For the text-containing cell, return its midpoint in (x, y) coordinate format. 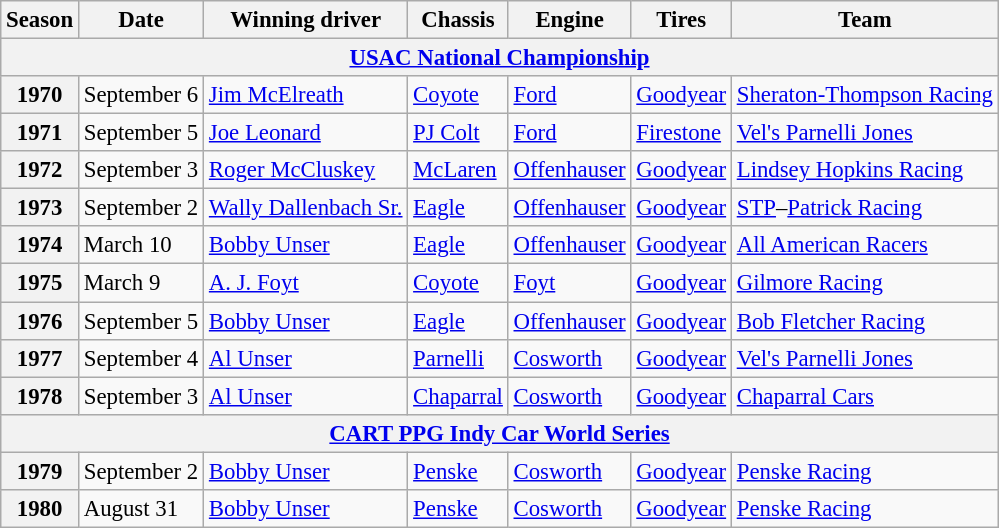
1980 (40, 509)
A. J. Foyt (306, 283)
CART PPG Indy Car World Series (500, 433)
McLaren (458, 170)
All American Racers (864, 245)
Lindsey Hopkins Racing (864, 170)
Wally Dallenbach Sr. (306, 208)
1976 (40, 321)
Chassis (458, 20)
September 4 (140, 358)
1970 (40, 95)
1975 (40, 283)
Roger McCluskey (306, 170)
Joe Leonard (306, 133)
PJ Colt (458, 133)
September 6 (140, 95)
Chaparral Cars (864, 396)
Winning driver (306, 20)
March 9 (140, 283)
Season (40, 20)
1971 (40, 133)
1978 (40, 396)
Date (140, 20)
1979 (40, 471)
Team (864, 20)
Parnelli (458, 358)
Jim McElreath (306, 95)
Engine (570, 20)
1974 (40, 245)
Sheraton-Thompson Racing (864, 95)
Bob Fletcher Racing (864, 321)
August 31 (140, 509)
STP–Patrick Racing (864, 208)
1973 (40, 208)
USAC National Championship (500, 58)
1977 (40, 358)
Gilmore Racing (864, 283)
Chaparral (458, 396)
Firestone (681, 133)
Foyt (570, 283)
1972 (40, 170)
Tires (681, 20)
March 10 (140, 245)
